Determine the (x, y) coordinate at the center of the cell enclosing the given text.  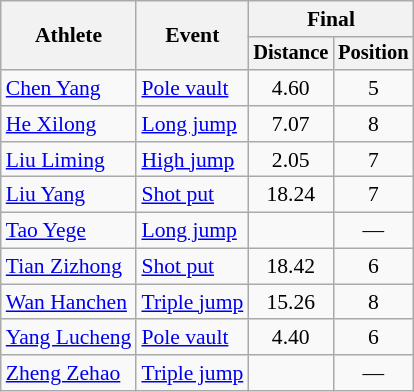
He Xilong (69, 124)
15.26 (290, 302)
Zheng Zehao (69, 373)
18.42 (290, 267)
Yang Lucheng (69, 338)
Liu Yang (69, 195)
4.40 (290, 338)
High jump (192, 160)
Tao Yege (69, 231)
Tian Zizhong (69, 267)
Chen Yang (69, 88)
Distance (290, 54)
18.24 (290, 195)
Wan Hanchen (69, 302)
2.05 (290, 160)
Athlete (69, 36)
4.60 (290, 88)
Event (192, 36)
7.07 (290, 124)
Position (373, 54)
Liu Liming (69, 160)
5 (373, 88)
Final (330, 19)
